Output the [x, y] coordinate of the center of the cell containing the given text.  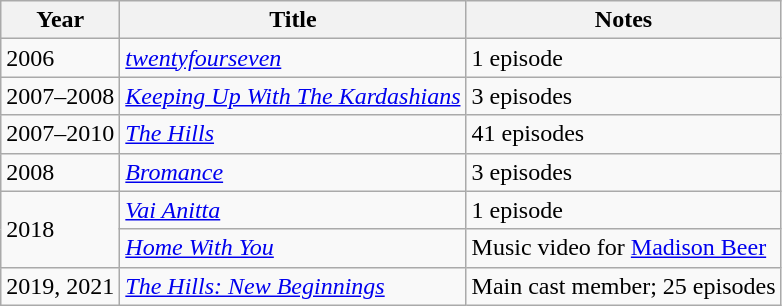
Bromance [293, 172]
The Hills [293, 134]
41 episodes [624, 134]
2008 [60, 172]
2018 [60, 229]
Vai Anitta [293, 210]
Year [60, 20]
Main cast member; 25 episodes [624, 286]
Notes [624, 20]
2006 [60, 58]
The Hills: New Beginnings [293, 286]
Title [293, 20]
Home With You [293, 248]
2019, 2021 [60, 286]
2007–2008 [60, 96]
Music video for Madison Beer [624, 248]
2007–2010 [60, 134]
Keeping Up With The Kardashians [293, 96]
twentyfourseven [293, 58]
